Find where the given text appears and provide that cell's center as (x, y) coordinate. 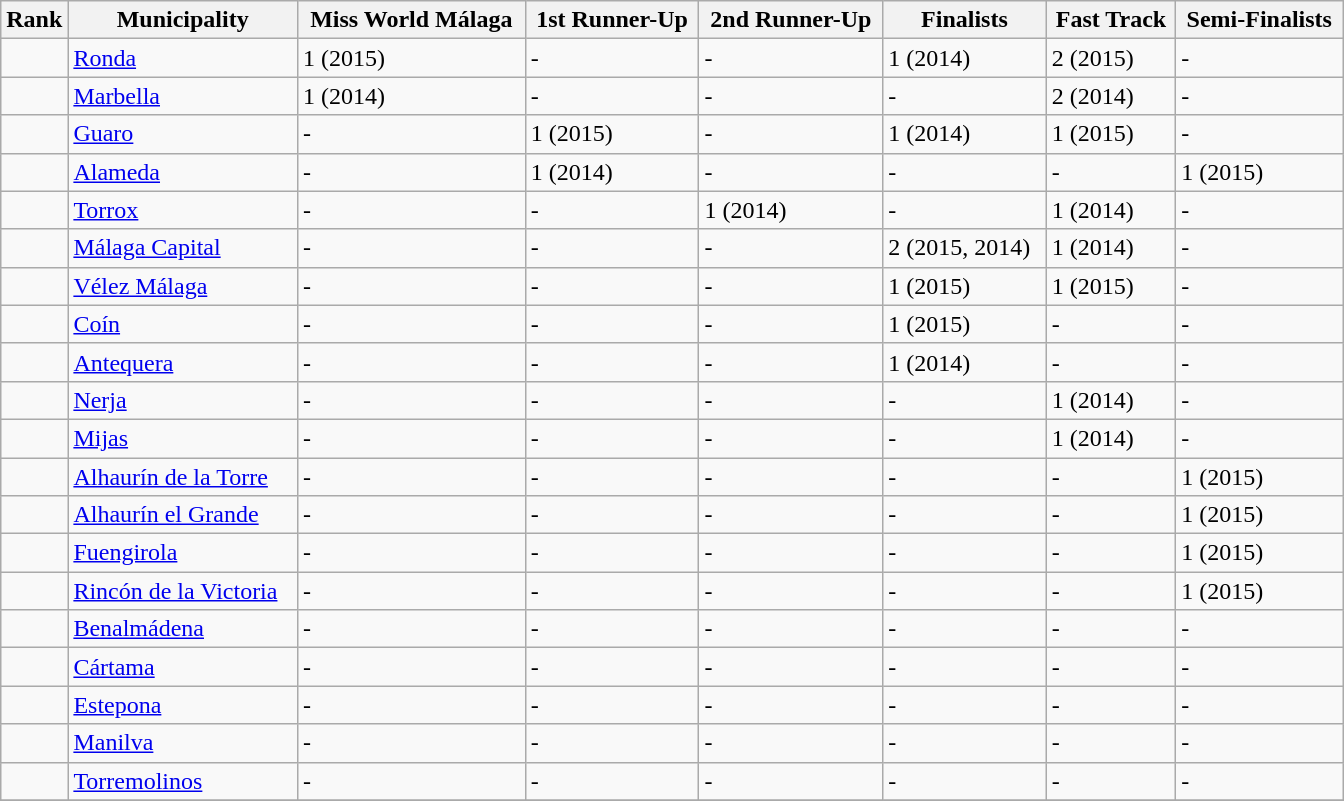
Coín (183, 324)
Guaro (183, 134)
Cártama (183, 667)
Alhaurín de la Torre (183, 477)
2 (2014) (1111, 96)
Málaga Capital (183, 248)
Finalists (964, 20)
Alhaurín el Grande (183, 515)
Manilva (183, 743)
2nd Runner-Up (791, 20)
Semi-Finalists (1260, 20)
Ronda (183, 58)
1st Runner-Up (612, 20)
Benalmádena (183, 629)
Nerja (183, 400)
Torremolinos (183, 781)
Torrox (183, 210)
2 (2015, 2014) (964, 248)
Vélez Málaga (183, 286)
Antequera (183, 362)
Miss World Málaga (411, 20)
Estepona (183, 705)
Marbella (183, 96)
2 (2015) (1111, 58)
Municipality (183, 20)
Rincón de la Victoria (183, 591)
Alameda (183, 172)
Mijas (183, 438)
Fast Track (1111, 20)
Rank (34, 20)
Fuengirola (183, 553)
